Output the (x, y) coordinate of the center of the cell containing the given text.  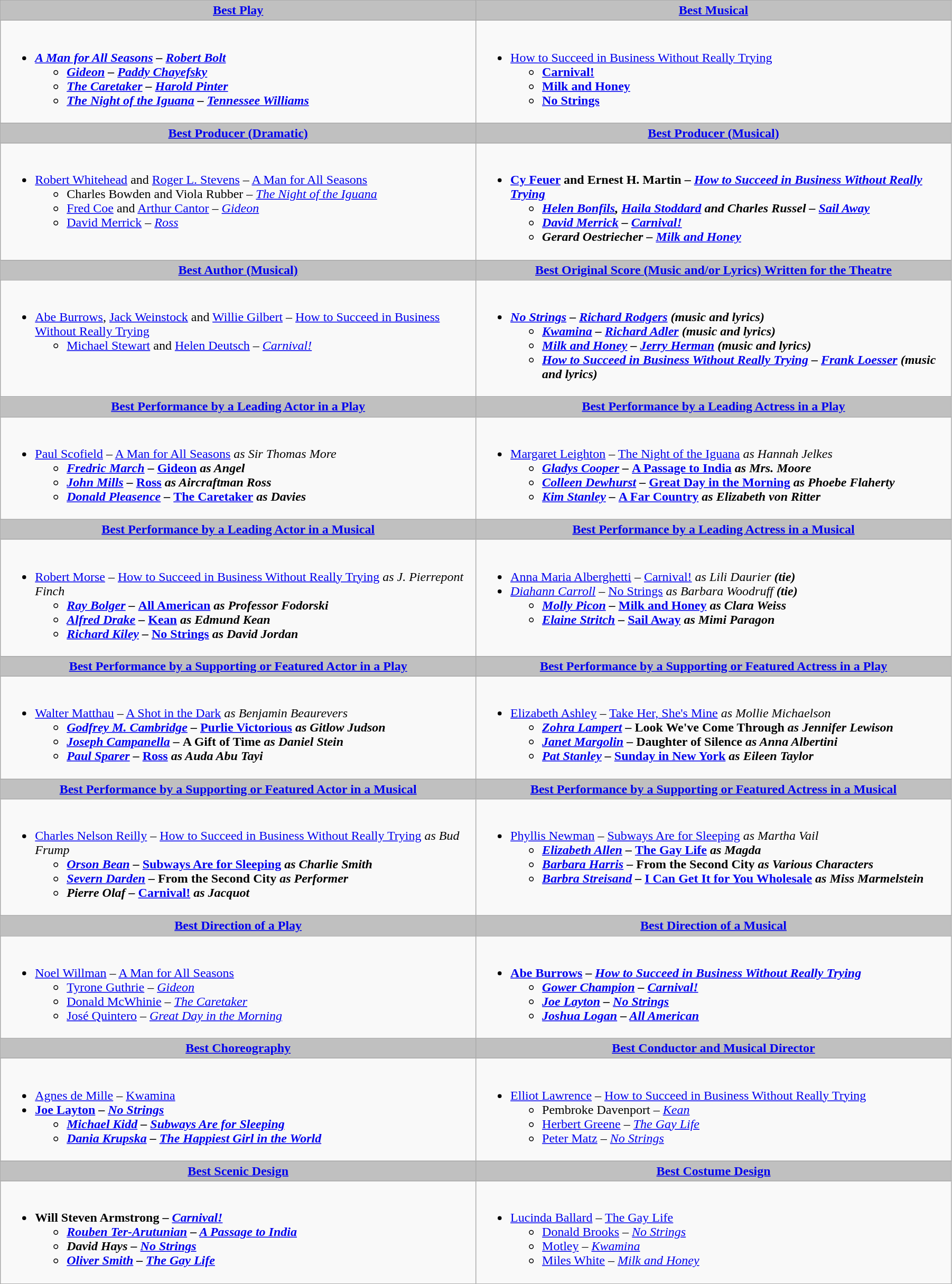
Best Original Score (Music and/or Lyrics) Written for the Theatre (714, 270)
Best Author (Musical) (238, 270)
Agnes de Mille – KwaminaJoe Layton – No StringsMichael Kidd – Subways Are for SleepingDania Krupska – The Happiest Girl in the World (238, 1110)
Best Direction of a Musical (714, 926)
Best Performance by a Leading Actor in a Musical (238, 529)
Best Producer (Dramatic) (238, 133)
Best Conductor and Musical Director (714, 1048)
Best Scenic Design (238, 1171)
Best Performance by a Supporting or Featured Actor in a Play (238, 666)
Best Performance by a Leading Actor in a Play (238, 407)
Elliot Lawrence – How to Succeed in Business Without Really TryingPembroke Davenport – KeanHerbert Greene – The Gay LifePeter Matz – No Strings (714, 1110)
Noel Willman – A Man for All SeasonsTyrone Guthrie – GideonDonald McWhinie – The CaretakerJosé Quintero – Great Day in the Morning (238, 987)
Best Direction of a Play (238, 926)
Best Musical (714, 11)
Best Producer (Musical) (714, 133)
Best Performance by a Leading Actress in a Musical (714, 529)
Best Performance by a Leading Actress in a Play (714, 407)
A Man for All Seasons – Robert BoltGideon – Paddy ChayefskyThe Caretaker – Harold PinterThe Night of the Iguana – Tennessee Williams (238, 72)
Abe Burrows, Jack Weinstock and Willie Gilbert – How to Succeed in Business Without Really TryingMichael Stewart and Helen Deutsch – Carnival! (238, 338)
Best Play (238, 11)
Best Choreography (238, 1048)
Best Performance by a Supporting or Featured Actress in a Play (714, 666)
Abe Burrows – How to Succeed in Business Without Really TryingGower Champion – Carnival!Joe Layton – No StringsJoshua Logan – All American (714, 987)
Lucinda Ballard – The Gay LifeDonald Brooks – No StringsMotley – KwaminaMiles White – Milk and Honey (714, 1232)
How to Succeed in Business Without Really TryingCarnival!Milk and HoneyNo Strings (714, 72)
Best Performance by a Supporting or Featured Actress in a Musical (714, 789)
Will Steven Armstrong – Carnival!Rouben Ter-Arutunian – A Passage to IndiaDavid Hays – No StringsOliver Smith – The Gay Life (238, 1232)
Best Costume Design (714, 1171)
Best Performance by a Supporting or Featured Actor in a Musical (238, 789)
